Determine the (X, Y) coordinate at the center of the cell enclosing the given text.  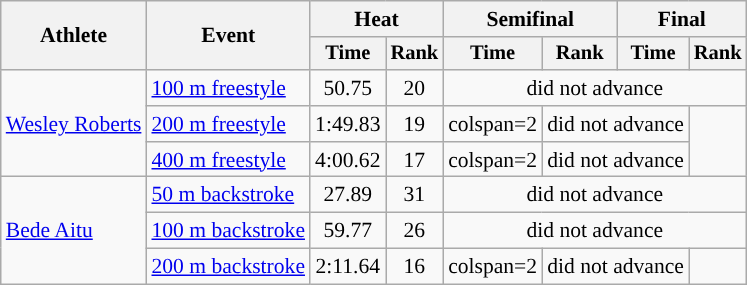
27.89 (348, 195)
31 (415, 195)
50 m backstroke (228, 195)
200 m freestyle (228, 124)
16 (415, 267)
Bede Aitu (74, 230)
19 (415, 124)
Athlete (74, 36)
20 (415, 88)
Final (682, 19)
100 m backstroke (228, 231)
200 m backstroke (228, 267)
100 m freestyle (228, 88)
Heat (376, 19)
Wesley Roberts (74, 124)
59.77 (348, 231)
Event (228, 36)
4:00.62 (348, 160)
2:11.64 (348, 267)
50.75 (348, 88)
1:49.83 (348, 124)
400 m freestyle (228, 160)
26 (415, 231)
Semifinal (530, 19)
17 (415, 160)
